Scan for the cell matching the given text and deliver its (x, y) coordinate at center. 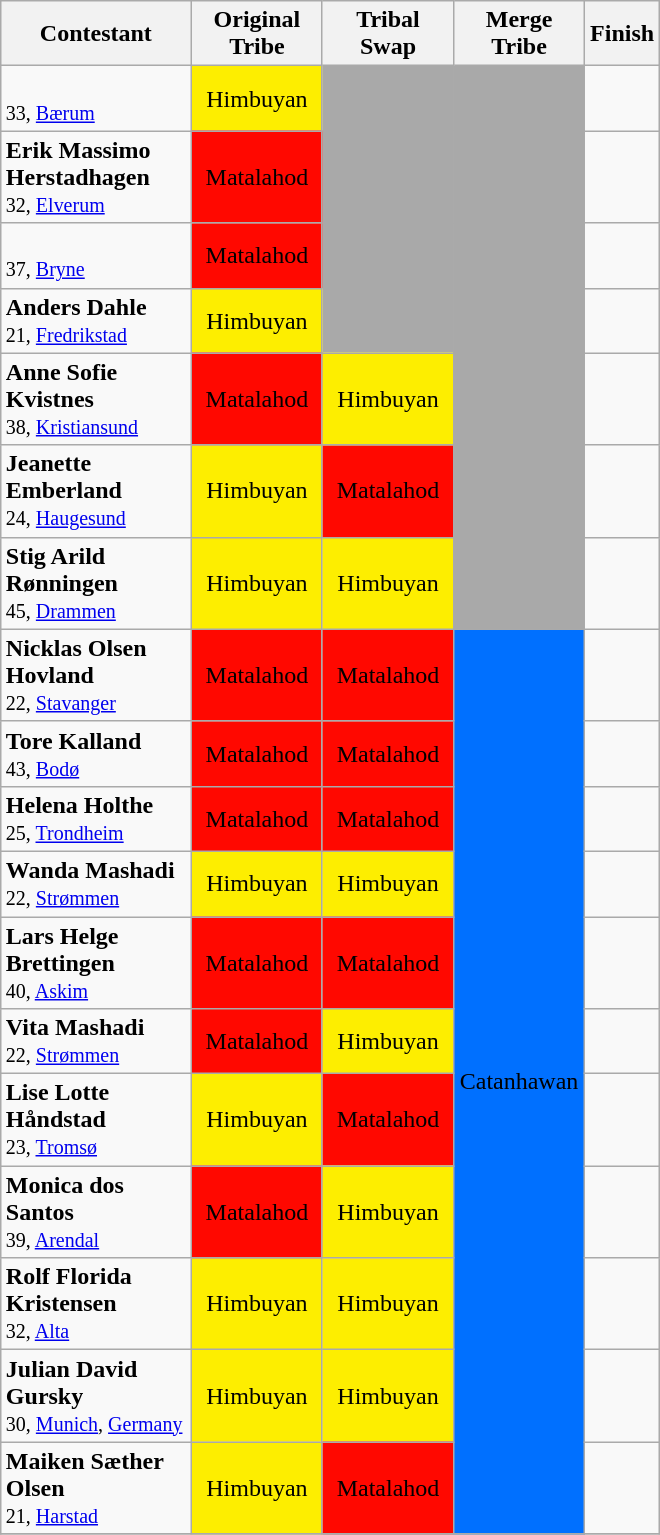
OriginalTribe (256, 34)
Catanhawan (520, 1082)
Erik Massimo Herstadhagen32, Elverum (96, 177)
Anne Sofie Kvistnes38, Kristiansund (96, 399)
Rolf Florida Kristensen32, Alta (96, 1304)
Stig Arild Rønningen45, Drammen (96, 583)
Monica dos Santos39, Arendal (96, 1212)
Lars Helge Brettingen40, Askim (96, 962)
Nicklas Olsen Hovland22, Stavanger (96, 675)
Contestant (96, 34)
Tore Kalland43, Bodø (96, 754)
Julian David Gursky30, Munich, Germany (96, 1396)
Maiken Sæther Olsen21, Harstad (96, 1488)
33, Bærum (96, 98)
Wanda Mashadi22, Strømmen (96, 884)
Jeanette Emberland24, Haugesund (96, 491)
Vita Mashadi22, Strømmen (96, 1042)
Lise Lotte Håndstad23, Tromsø (96, 1120)
Finish (622, 34)
MergeTribe (520, 34)
Anders Dahle21, Fredrikstad (96, 320)
Helena Holthe25, Trondheim (96, 818)
TribalSwap (388, 34)
37, Bryne (96, 256)
